For the text-containing cell, return its midpoint in [x, y] coordinate format. 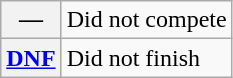
DNF [31, 58]
Did not finish [146, 58]
Did not compete [146, 20]
— [31, 20]
